Return (x, y) of the center of cell containing provided text 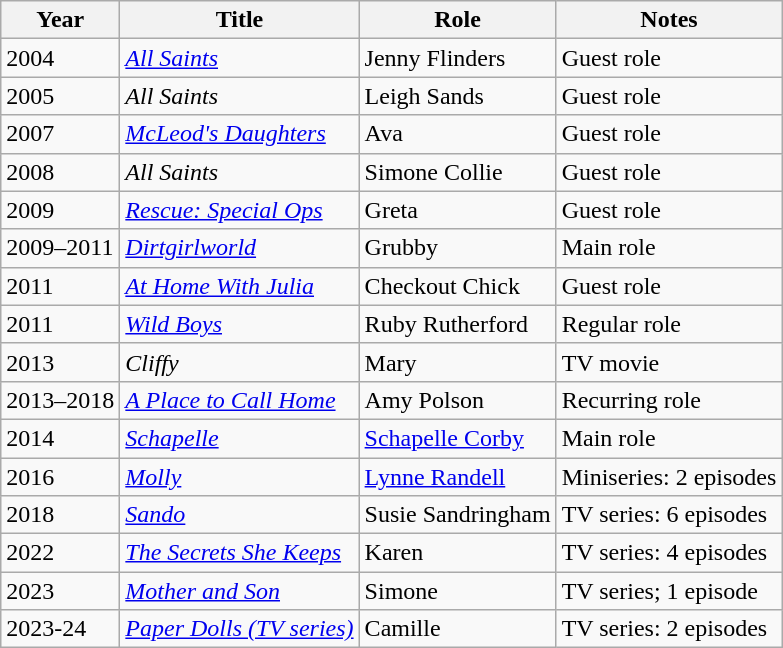
Notes (669, 20)
2013–2018 (60, 400)
2014 (60, 438)
Mother and Son (240, 591)
Grubby (458, 248)
Miniseries: 2 episodes (669, 477)
Molly (240, 477)
Karen (458, 553)
2013 (60, 362)
Sando (240, 515)
TV series: 6 episodes (669, 515)
Title (240, 20)
Year (60, 20)
Lynne Randell (458, 477)
Rescue: Special Ops (240, 210)
2023-24 (60, 629)
Role (458, 20)
Jenny Flinders (458, 58)
At Home With Julia (240, 286)
TV series: 4 episodes (669, 553)
2009 (60, 210)
Mary (458, 362)
Paper Dolls (TV series) (240, 629)
2022 (60, 553)
Simone (458, 591)
Simone Collie (458, 172)
Leigh Sands (458, 96)
Ava (458, 134)
Schapelle (240, 438)
2018 (60, 515)
Wild Boys (240, 324)
Amy Polson (458, 400)
2008 (60, 172)
A Place to Call Home (240, 400)
TV series; 1 episode (669, 591)
Camille (458, 629)
2005 (60, 96)
2016 (60, 477)
2007 (60, 134)
McLeod's Daughters (240, 134)
Dirtgirlworld (240, 248)
2023 (60, 591)
TV series: 2 episodes (669, 629)
Susie Sandringham (458, 515)
The Secrets She Keeps (240, 553)
2004 (60, 58)
Checkout Chick (458, 286)
TV movie (669, 362)
2009–2011 (60, 248)
Recurring role (669, 400)
Ruby Rutherford (458, 324)
Schapelle Corby (458, 438)
Greta (458, 210)
Cliffy (240, 362)
Regular role (669, 324)
